Return the (X, Y) coordinate for the center point of the cell that contains the specified text.  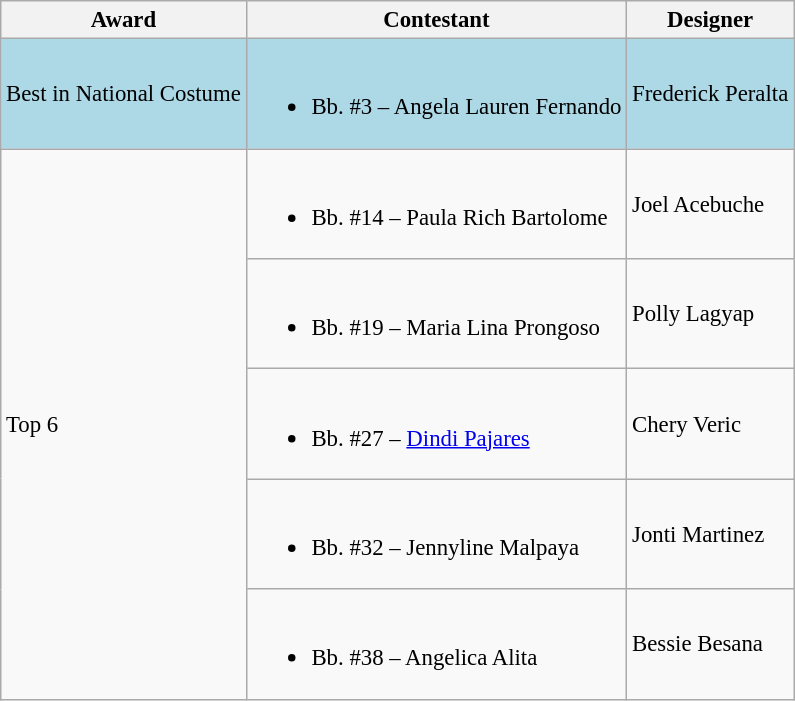
Jonti Martinez (710, 534)
Designer (710, 20)
Bb. #38 – Angelica Alita (436, 644)
Bb. #14 – Paula Rich Bartolome (436, 204)
Award (124, 20)
Best in National Costume (124, 94)
Polly Lagyap (710, 314)
Frederick Peralta (710, 94)
Bb. #32 – Jennyline Malpaya (436, 534)
Contestant (436, 20)
Chery Veric (710, 424)
Top 6 (124, 424)
Bessie Besana (710, 644)
Joel Acebuche (710, 204)
Bb. #27 – Dindi Pajares (436, 424)
Bb. #3 – Angela Lauren Fernando (436, 94)
Bb. #19 – Maria Lina Prongoso (436, 314)
